Find where the given text appears and provide that cell's center as [X, Y] coordinate. 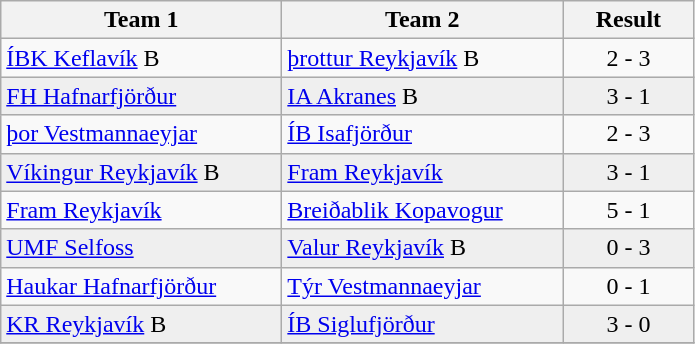
þor Vestmannaeyjar [142, 134]
ÍB Siglufjörður [422, 324]
FH Hafnarfjörður [142, 96]
Team 2 [422, 20]
KR Reykjavík B [142, 324]
0 - 1 [628, 286]
Víkingur Reykjavík B [142, 172]
Breiðablik Kopavogur [422, 210]
ÍB Isafjörður [422, 134]
Result [628, 20]
ÍBK Keflavík B [142, 58]
Haukar Hafnarfjörður [142, 286]
UMF Selfoss [142, 248]
Team 1 [142, 20]
þrottur Reykjavík B [422, 58]
5 - 1 [628, 210]
IA Akranes B [422, 96]
0 - 3 [628, 248]
Valur Reykjavík B [422, 248]
3 - 0 [628, 324]
Týr Vestmannaeyjar [422, 286]
